Determine the (X, Y) coordinate at the center of the cell enclosing the given text.  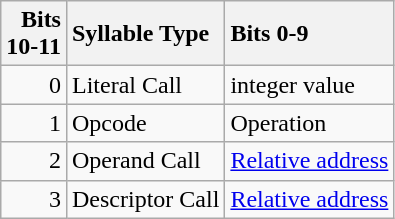
Opcode (145, 123)
Operation (310, 123)
Bits 0-9 (310, 34)
Literal Call (145, 85)
1 (34, 123)
2 (34, 161)
integer value (310, 85)
Syllable Type (145, 34)
Operand Call (145, 161)
3 (34, 199)
Descriptor Call (145, 199)
0 (34, 85)
Bits10-11 (34, 34)
